Output the (x, y) coordinate of the center of the cell containing the given text.  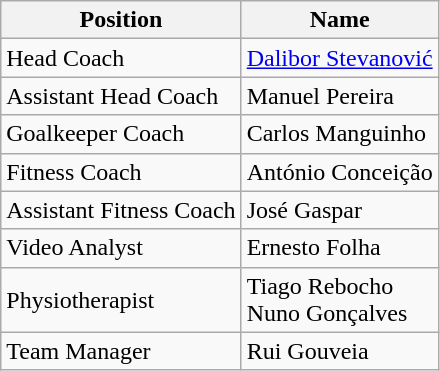
Assistant Fitness Coach (121, 210)
Tiago Rebocho Nuno Gonçalves (340, 300)
António Conceição (340, 172)
Physiotherapist (121, 300)
Assistant Head Coach (121, 96)
Fitness Coach (121, 172)
Dalibor Stevanović (340, 58)
Manuel Pereira (340, 96)
Carlos Manguinho (340, 134)
Team Manager (121, 351)
José Gaspar (340, 210)
Ernesto Folha (340, 248)
Name (340, 20)
Goalkeeper Coach (121, 134)
Video Analyst (121, 248)
Rui Gouveia (340, 351)
Position (121, 20)
Head Coach (121, 58)
